Detect which cell encompasses the target text, then output its (X, Y) center coordinate. 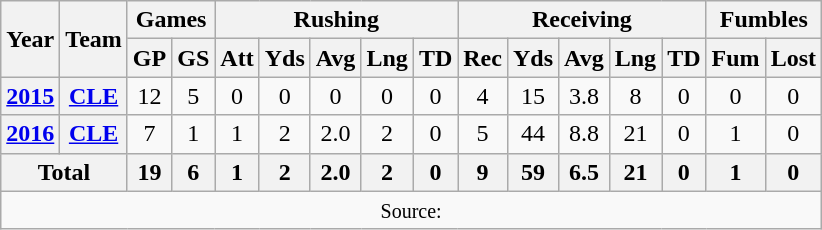
GS (194, 58)
Total (64, 172)
44 (532, 134)
Att (237, 58)
Fumbles (764, 20)
Team (94, 39)
Rec (483, 58)
Rushing (336, 20)
2016 (30, 134)
2015 (30, 96)
12 (149, 96)
6 (194, 172)
7 (149, 134)
8.8 (584, 134)
6.5 (584, 172)
9 (483, 172)
GP (149, 58)
59 (532, 172)
Source: (412, 210)
Games (170, 20)
Receiving (582, 20)
19 (149, 172)
8 (635, 96)
Fum (736, 58)
3.8 (584, 96)
4 (483, 96)
Year (30, 39)
15 (532, 96)
Lost (793, 58)
